For the text-containing cell, return its midpoint in (X, Y) coordinate format. 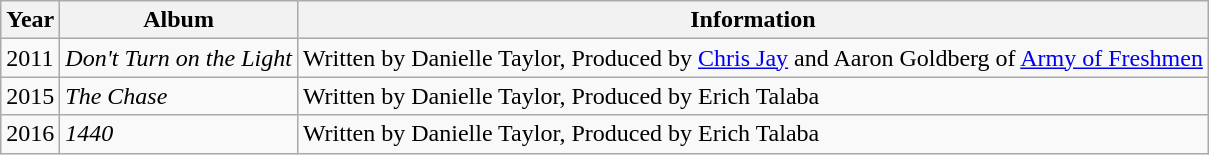
The Chase (179, 96)
Information (752, 20)
2016 (30, 134)
2011 (30, 58)
1440 (179, 134)
Year (30, 20)
Album (179, 20)
Written by Danielle Taylor, Produced by Chris Jay and Aaron Goldberg of Army of Freshmen (752, 58)
Don't Turn on the Light (179, 58)
2015 (30, 96)
